Extract the (X, Y) coordinate from the center of the cell holding the provided text.  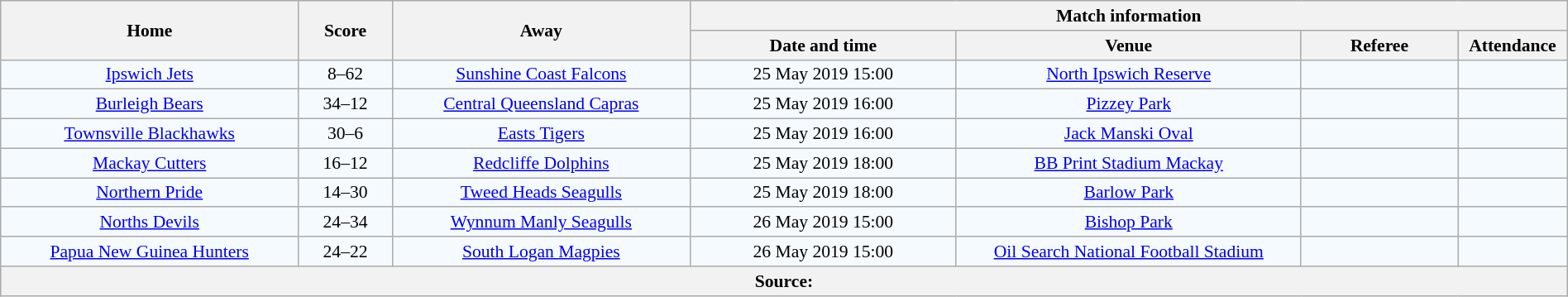
Date and time (823, 46)
Bishop Park (1128, 223)
Papua New Guinea Hunters (150, 251)
Central Queensland Capras (541, 104)
Mackay Cutters (150, 163)
Attendance (1513, 46)
Burleigh Bears (150, 104)
Oil Search National Football Stadium (1128, 251)
Home (150, 30)
14–30 (346, 193)
Norths Devils (150, 223)
Jack Manski Oval (1128, 134)
North Ipswich Reserve (1128, 74)
24–34 (346, 223)
34–12 (346, 104)
16–12 (346, 163)
Townsville Blackhawks (150, 134)
Redcliffe Dolphins (541, 163)
Pizzey Park (1128, 104)
Venue (1128, 46)
Ipswich Jets (150, 74)
30–6 (346, 134)
South Logan Magpies (541, 251)
BB Print Stadium Mackay (1128, 163)
Match information (1128, 16)
Away (541, 30)
Sunshine Coast Falcons (541, 74)
24–22 (346, 251)
Score (346, 30)
25 May 2019 15:00 (823, 74)
Source: (784, 281)
Northern Pride (150, 193)
Tweed Heads Seagulls (541, 193)
Barlow Park (1128, 193)
8–62 (346, 74)
Wynnum Manly Seagulls (541, 223)
Easts Tigers (541, 134)
Referee (1379, 46)
